Return (X, Y) of the center of cell containing provided text 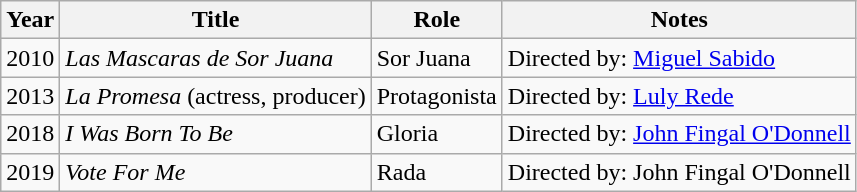
2010 (30, 58)
2013 (30, 96)
I Was Born To Be (216, 134)
Sor Juana (436, 58)
2019 (30, 172)
Rada (436, 172)
La Promesa (actress, producer) (216, 96)
Vote For Me (216, 172)
Directed by: Miguel Sabido (679, 58)
Directed by: Luly Rede (679, 96)
Year (30, 20)
Title (216, 20)
Notes (679, 20)
Gloria (436, 134)
Role (436, 20)
Protagonista (436, 96)
Las Mascaras de Sor Juana (216, 58)
2018 (30, 134)
